Identify which cell holds the provided text, then report its (x, y) central coordinate. 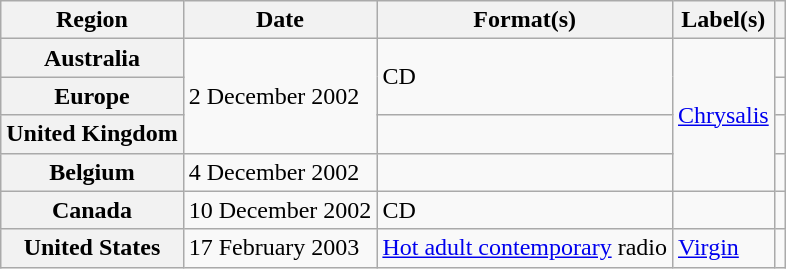
2 December 2002 (280, 96)
Format(s) (525, 20)
Virgin (723, 248)
17 February 2003 (280, 248)
4 December 2002 (280, 172)
Europe (92, 96)
Canada (92, 210)
10 December 2002 (280, 210)
Label(s) (723, 20)
United Kingdom (92, 134)
Belgium (92, 172)
Hot adult contemporary radio (525, 248)
Region (92, 20)
Australia (92, 58)
United States (92, 248)
Chrysalis (723, 115)
Date (280, 20)
